Extract the [x, y] coordinate from the center of the cell holding the provided text.  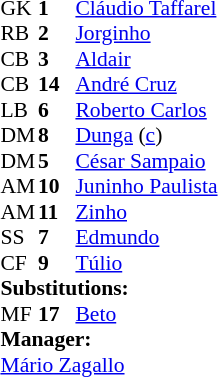
Juninho Paulista [146, 187]
Zinho [146, 212]
5 [57, 161]
7 [57, 237]
Roberto Carlos [146, 110]
MF [19, 314]
9 [57, 263]
6 [57, 110]
10 [57, 187]
Substitutions: [108, 289]
Edmundo [146, 237]
Manager: [108, 339]
César Sampaio [146, 161]
Beto [146, 314]
Jorginho [146, 33]
André Cruz [146, 85]
2 [57, 33]
CF [19, 263]
LB [19, 110]
17 [57, 314]
SS [19, 237]
8 [57, 135]
Túlio [146, 263]
Dunga (c) [146, 135]
RB [19, 33]
11 [57, 212]
3 [57, 59]
Aldair [146, 59]
14 [57, 85]
